Identify which cell holds the provided text, then report its [X, Y] central coordinate. 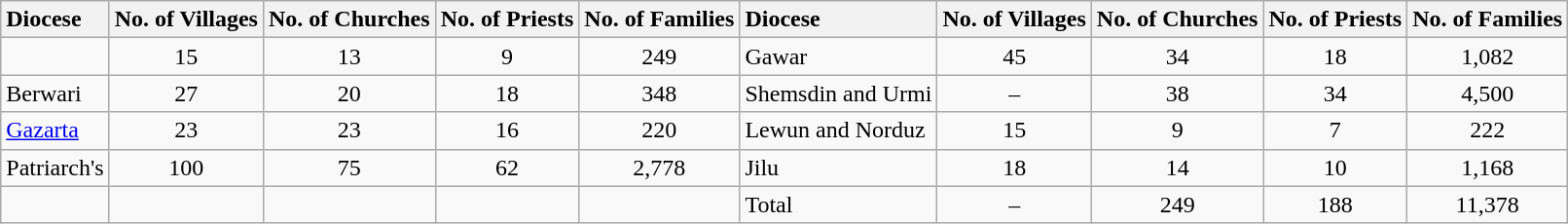
222 [1487, 131]
45 [1014, 56]
7 [1335, 131]
1,168 [1487, 168]
13 [348, 56]
188 [1335, 205]
27 [186, 93]
62 [507, 168]
10 [1335, 168]
Berwari [55, 93]
20 [348, 93]
Jilu [839, 168]
14 [1178, 168]
Lewun and Norduz [839, 131]
16 [507, 131]
1,082 [1487, 56]
Gawar [839, 56]
Gazarta [55, 131]
75 [348, 168]
2,778 [660, 168]
348 [660, 93]
38 [1178, 93]
Shemsdin and Urmi [839, 93]
100 [186, 168]
Total [839, 205]
Patriarch's [55, 168]
4,500 [1487, 93]
11,378 [1487, 205]
220 [660, 131]
